Identify which cell holds the provided text, then report its (x, y) central coordinate. 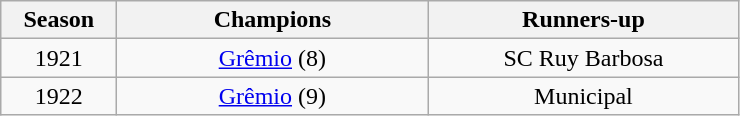
Grêmio (8) (272, 58)
Season (59, 20)
Municipal (584, 96)
1921 (59, 58)
1922 (59, 96)
Champions (272, 20)
Runners-up (584, 20)
SC Ruy Barbosa (584, 58)
Grêmio (9) (272, 96)
